For the text-containing cell, return its midpoint in (X, Y) coordinate format. 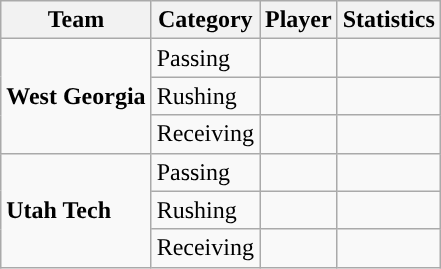
Player (299, 20)
Team (76, 20)
West Georgia (76, 96)
Category (205, 20)
Utah Tech (76, 210)
Statistics (388, 20)
